Locate the cell with the specified text and output its [X, Y] center coordinate. 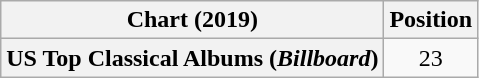
US Top Classical Albums (Billboard) [192, 58]
23 [431, 58]
Chart (2019) [192, 20]
Position [431, 20]
